Detect which cell encompasses the target text, then output its [x, y] center coordinate. 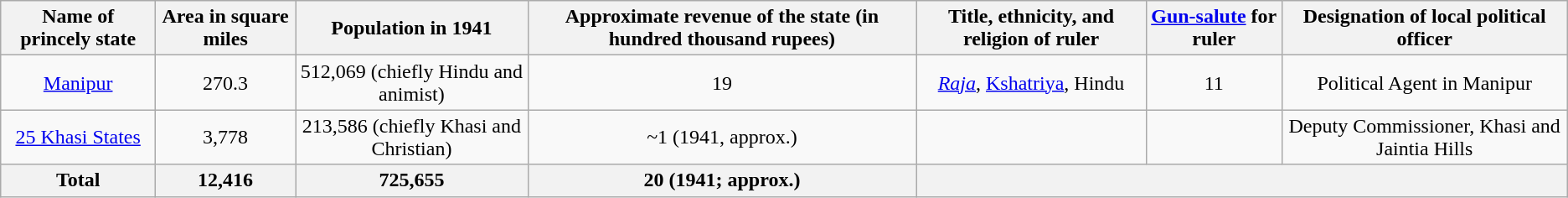
Title, ethnicity, and religion of ruler [1032, 29]
25 Khasi States [79, 138]
Area in square miles [226, 29]
~1 (1941, approx.) [722, 138]
Designation of local political officer [1424, 29]
725,655 [412, 180]
20 (1941; approx.) [722, 180]
12,416 [226, 180]
11 [1214, 82]
Name of princely state [79, 29]
19 [722, 82]
Gun-salute for ruler [1214, 29]
213,586 (chiefly Khasi and Christian) [412, 138]
Raja, Kshatriya, Hindu [1032, 82]
Manipur [79, 82]
Total [79, 180]
Political Agent in Manipur [1424, 82]
Approximate revenue of the state (in hundred thousand rupees) [722, 29]
Population in 1941 [412, 29]
Deputy Commissioner, Khasi and Jaintia Hills [1424, 138]
270.3 [226, 82]
512,069 (chiefly Hindu and animist) [412, 82]
3,778 [226, 138]
